Output the (x, y) coordinate of the center of the cell containing the given text.  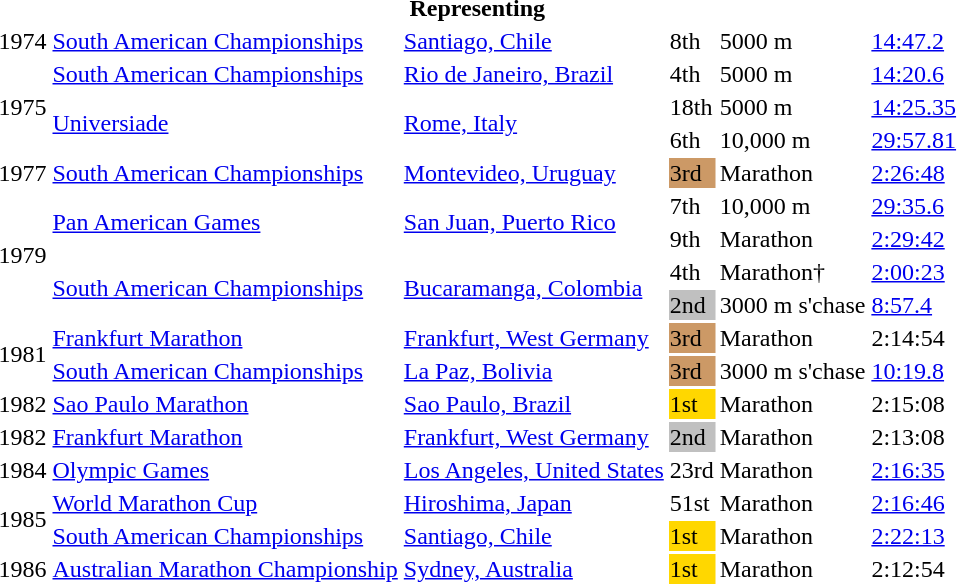
Rome, Italy (534, 124)
Olympic Games (225, 470)
La Paz, Bolivia (534, 371)
6th (692, 140)
51st (692, 503)
23rd (692, 470)
Pan American Games (225, 222)
Hiroshima, Japan (534, 503)
World Marathon Cup (225, 503)
7th (692, 206)
9th (692, 239)
Bucaramanga, Colombia (534, 288)
Montevideo, Uruguay (534, 173)
8th (692, 41)
Sao Paulo, Brazil (534, 404)
Sydney, Australia (534, 569)
Marathon† (792, 272)
Los Angeles, United States (534, 470)
Sao Paulo Marathon (225, 404)
Universiade (225, 124)
Rio de Janeiro, Brazil (534, 74)
San Juan, Puerto Rico (534, 222)
18th (692, 107)
Australian Marathon Championship (225, 569)
